Extract the (X, Y) coordinate from the center of the cell holding the provided text.  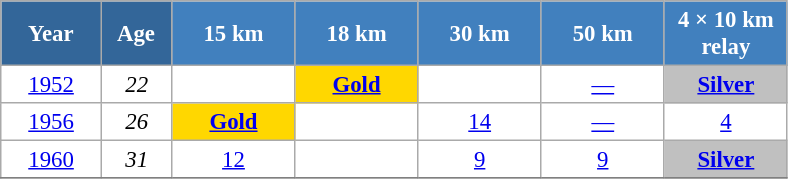
30 km (480, 34)
4 (726, 122)
50 km (602, 34)
12 (234, 160)
22 (136, 85)
26 (136, 122)
1960 (52, 160)
31 (136, 160)
14 (480, 122)
15 km (234, 34)
1952 (52, 85)
Age (136, 34)
4 × 10 km relay (726, 34)
1956 (52, 122)
18 km (356, 34)
Year (52, 34)
